Return [x, y] of the center of cell containing provided text 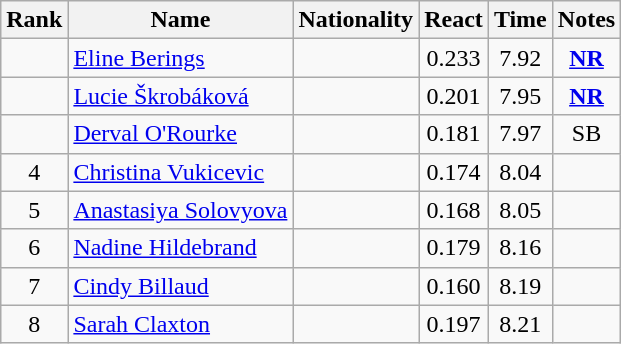
Nadine Hildebrand [180, 248]
Anastasiya Solovyova [180, 210]
0.201 [454, 96]
0.174 [454, 172]
0.233 [454, 58]
8.19 [520, 286]
5 [34, 210]
8.21 [520, 324]
7.97 [520, 134]
0.179 [454, 248]
React [454, 20]
Notes [586, 20]
8 [34, 324]
Nationality [356, 20]
7 [34, 286]
Time [520, 20]
7.95 [520, 96]
SB [586, 134]
Rank [34, 20]
0.160 [454, 286]
Derval O'Rourke [180, 134]
0.197 [454, 324]
8.04 [520, 172]
Name [180, 20]
Sarah Claxton [180, 324]
8.16 [520, 248]
Cindy Billaud [180, 286]
0.168 [454, 210]
8.05 [520, 210]
Lucie Škrobáková [180, 96]
Christina Vukicevic [180, 172]
Eline Berings [180, 58]
4 [34, 172]
6 [34, 248]
7.92 [520, 58]
0.181 [454, 134]
